Return [x, y] of the center of cell containing provided text 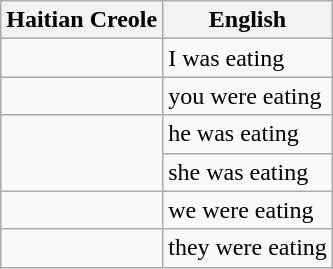
I was eating [248, 58]
they were eating [248, 248]
Haitian Creole [82, 20]
he was eating [248, 134]
you were eating [248, 96]
we were eating [248, 210]
she was eating [248, 172]
English [248, 20]
